Identify which cell holds the provided text, then report its (x, y) central coordinate. 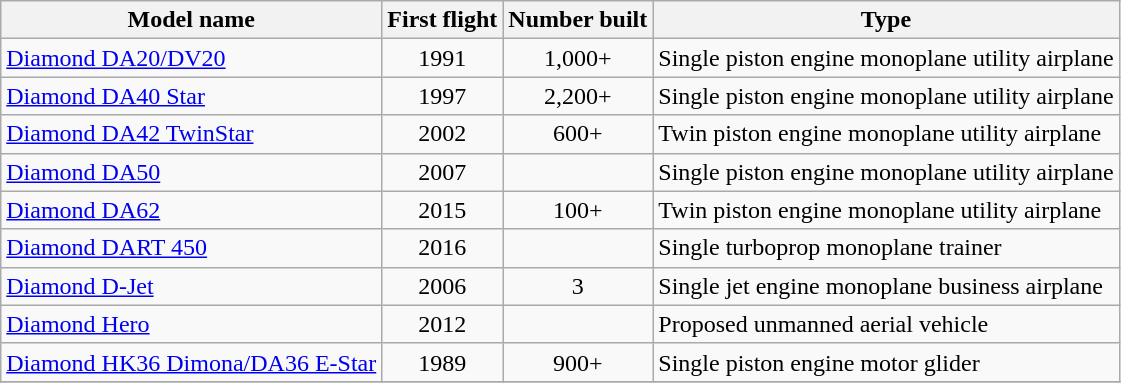
2007 (442, 172)
1991 (442, 58)
Single jet engine monoplane business airplane (886, 286)
2012 (442, 324)
Single turboprop monoplane trainer (886, 248)
Single piston engine motor glider (886, 362)
1989 (442, 362)
Diamond DART 450 (192, 248)
Diamond Hero (192, 324)
Proposed unmanned aerial vehicle (886, 324)
1,000+ (578, 58)
First flight (442, 20)
Diamond DA62 (192, 210)
2006 (442, 286)
100+ (578, 210)
Diamond HK36 Dimona/DA36 E-Star (192, 362)
2,200+ (578, 96)
Diamond DA20/DV20 (192, 58)
1997 (442, 96)
3 (578, 286)
2016 (442, 248)
Number built (578, 20)
Diamond D-Jet (192, 286)
Model name (192, 20)
Diamond DA42 TwinStar (192, 134)
Diamond DA40 Star (192, 96)
2015 (442, 210)
600+ (578, 134)
Diamond DA50 (192, 172)
Type (886, 20)
900+ (578, 362)
2002 (442, 134)
